Return the [x, y] coordinate for the center point of the cell that contains the specified text.  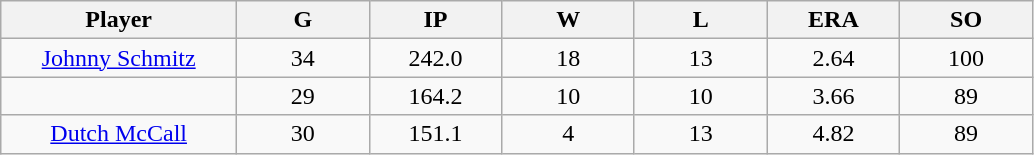
34 [304, 58]
100 [966, 58]
4.82 [834, 134]
L [700, 20]
SO [966, 20]
ERA [834, 20]
2.64 [834, 58]
18 [568, 58]
164.2 [436, 96]
29 [304, 96]
Player [119, 20]
G [304, 20]
3.66 [834, 96]
242.0 [436, 58]
151.1 [436, 134]
30 [304, 134]
Johnny Schmitz [119, 58]
Dutch McCall [119, 134]
4 [568, 134]
IP [436, 20]
W [568, 20]
